Return the [X, Y] coordinate for the center point of the cell that contains the specified text.  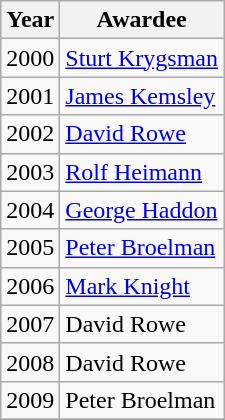
2000 [30, 58]
Awardee [142, 20]
2006 [30, 286]
2009 [30, 400]
2007 [30, 324]
2002 [30, 134]
George Haddon [142, 210]
Sturt Krygsman [142, 58]
2004 [30, 210]
James Kemsley [142, 96]
Year [30, 20]
Rolf Heimann [142, 172]
2008 [30, 362]
Mark Knight [142, 286]
2005 [30, 248]
2003 [30, 172]
2001 [30, 96]
